Locate the cell with the specified text and output its (x, y) center coordinate. 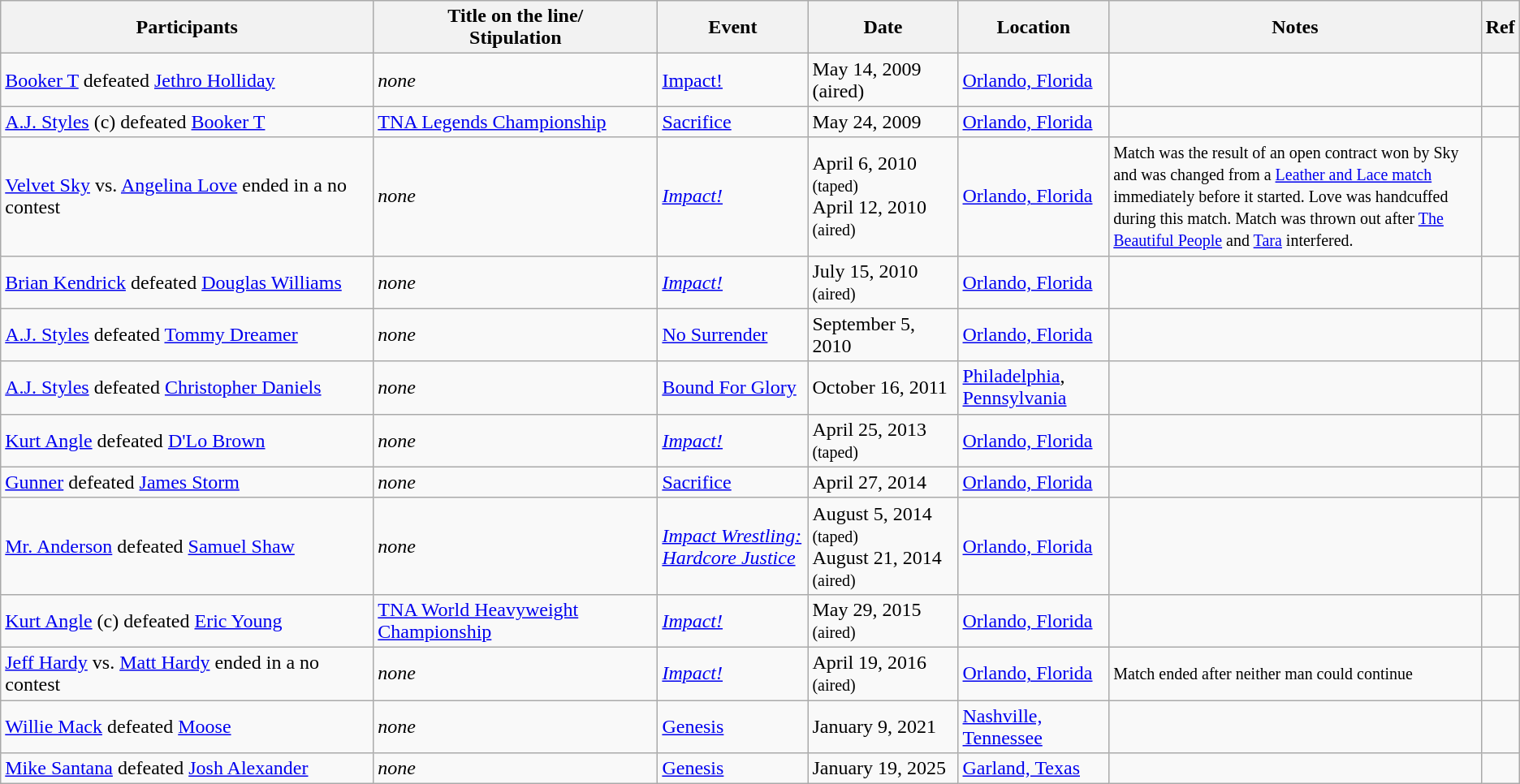
Kurt Angle (c) defeated Eric Young (187, 620)
Garland, Texas (1034, 769)
Brian Kendrick defeated Douglas Williams (187, 282)
April 19, 2016 (aired) (883, 674)
Mike Santana defeated Josh Alexander (187, 769)
May 24, 2009 (883, 122)
May 14, 2009 (aired) (883, 80)
Location (1034, 28)
September 5, 2010 (883, 334)
Jeff Hardy vs. Matt Hardy ended in a no contest (187, 674)
Ref (1501, 28)
Willie Mack defeated Moose (187, 726)
Gunner defeated James Storm (187, 482)
A.J. Styles (c) defeated Booker T (187, 122)
Bound For Glory (732, 388)
Participants (187, 28)
A.J. Styles defeated Christopher Daniels (187, 388)
Kurt Angle defeated D'Lo Brown (187, 440)
TNA World Heavyweight Championship (516, 620)
July 15, 2010 (aired) (883, 282)
No Surrender (732, 334)
October 16, 2011 (883, 388)
Match ended after neither man could continue (1295, 674)
TNA Legends Championship (516, 122)
Mr. Anderson defeated Samuel Shaw (187, 545)
May 29, 2015 (aired) (883, 620)
Event (732, 28)
Date (883, 28)
January 9, 2021 (883, 726)
A.J. Styles defeated Tommy Dreamer (187, 334)
Philadelphia, Pennsylvania (1034, 388)
Notes (1295, 28)
Booker T defeated Jethro Holliday (187, 80)
Title on the line/Stipulation (516, 28)
April 25, 2013 (taped) (883, 440)
Velvet Sky vs. Angelina Love ended in a no contest (187, 196)
Impact Wrestling: Hardcore Justice (732, 545)
April 6, 2010 (taped)April 12, 2010 (aired) (883, 196)
January 19, 2025 (883, 769)
April 27, 2014 (883, 482)
Nashville, Tennessee (1034, 726)
August 5, 2014 (taped)August 21, 2014 (aired) (883, 545)
